Locate the cell with the specified text and output its (x, y) center coordinate. 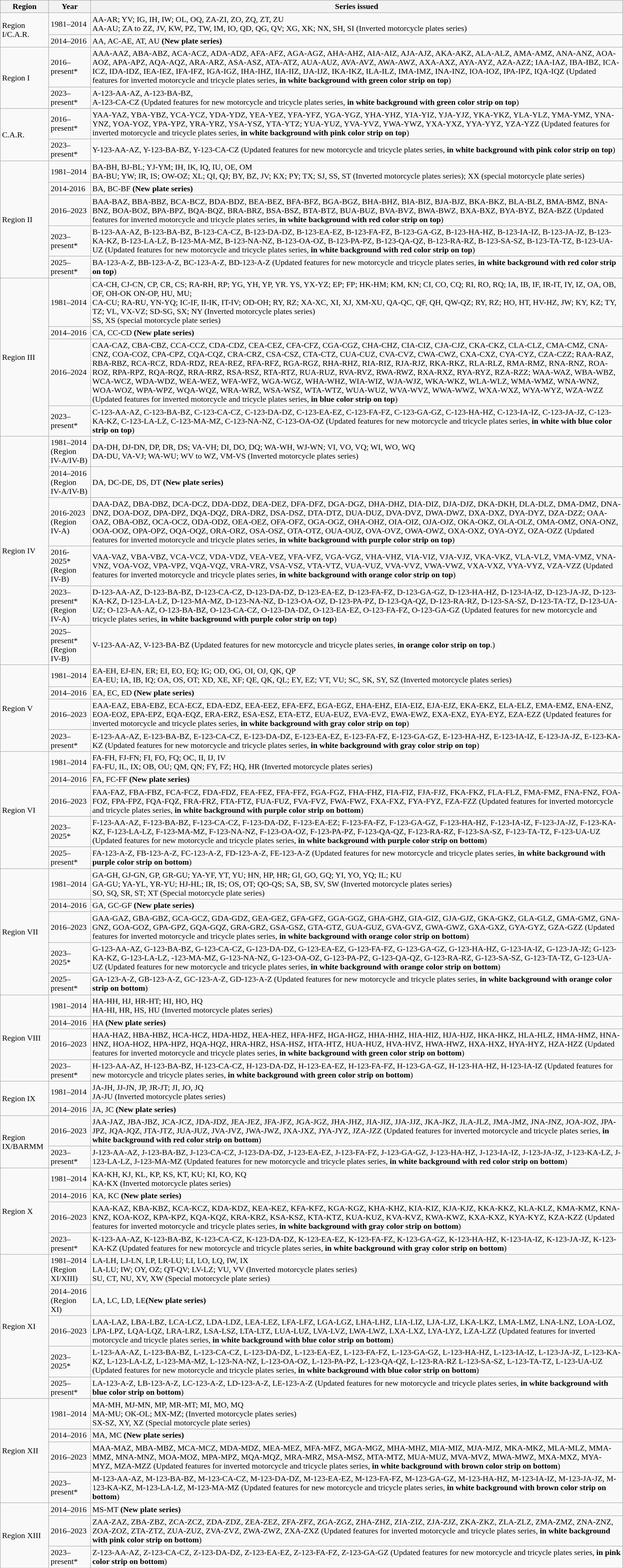
LA, LC, LD, LE(New plate series) (357, 1300)
Region V (25, 708)
EA, EC, ED (New plate series) (357, 693)
JA-JH, JJ-JN, JP, JR-JT; JI, JO, JQJA-JU (Inverted motorcycle plates series) (357, 1092)
GA, GC-GF (New plate series) (357, 906)
Region IX/BARMM (25, 1141)
2016–2024 (70, 372)
HA-HH, HJ, HR-HT; HI, HO, HQHA-HI, HR, HS, HU (Inverted motorcycle plates series) (357, 1006)
Region I (25, 78)
KA-KH, KJ, KL, KP, KS, KT, KU; KI, KO, KQKA-KX (Inverted motorcycle plates series) (357, 1179)
1981–2014 (Region IV-A/IV-B) (70, 452)
BA, BC-BF (New plate series) (357, 189)
Region III (25, 357)
2025–present* (Region IV-B) (70, 645)
Region (25, 7)
AA, AC-AE, AT, AU (New plate series) (357, 41)
Region XIII (25, 1535)
Region I/C.A.R. (25, 30)
2014-2016 (70, 189)
FA-FH, FJ-FN; FI, FO, FQ; OC, II, IJ, IVFA-FU, IL, IX; OB, OU; QM, QN; FY, FZ; HQ, HR (Inverted motorcycle plates series) (357, 762)
DA, DC-DE, DS, DT (New plate series) (357, 482)
HA (New plate series) (357, 1023)
Region VI (25, 810)
KA, KC (New plate series) (357, 1196)
Region IV (25, 551)
V-123-AA-AZ, V-123-BA-BZ (Updated features for new motorcycle and tricycle plates series, in orange color strip on top.) (357, 645)
MA, MC (New plate series) (357, 1435)
Region IX (25, 1098)
MS-MT (New plate series) (357, 1509)
2016-2025* (Region IV-B) (70, 566)
C.A.R. (25, 134)
Region XII (25, 1451)
Region VII (25, 932)
2014–2016 (Region XI) (70, 1300)
Region X (25, 1211)
JA, JC (New plate series) (357, 1109)
CA, CC-CD (New plate series) (357, 333)
2014–2016 (Region IV-A/IV-B) (70, 482)
2016-2023 (Region IV-A) (70, 522)
Region XI (25, 1326)
2023–present* (Region IV-A) (70, 605)
Region VIII (25, 1038)
1981–2014 (Region XI/XIII) (70, 1270)
Series issued (357, 7)
FA, FC-FF (New plate series) (357, 779)
MA-MH, MJ-MN, MP, MR-MT; MI, MO, MQMA-MU; OK-OL; MX-MZ; (Inverted motorcycle plates series)SX-SZ, XY, XZ (Special motorcycle plate series) (357, 1414)
Region II (25, 219)
Year (70, 7)
